Pinpoint the cell where the given text exists, returning its (X, Y) midpoint coordinate. 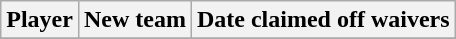
Date claimed off waivers (323, 20)
Player (40, 20)
New team (134, 20)
